Capture the cell that displays the provided text and extract its [X, Y] central coordinate. 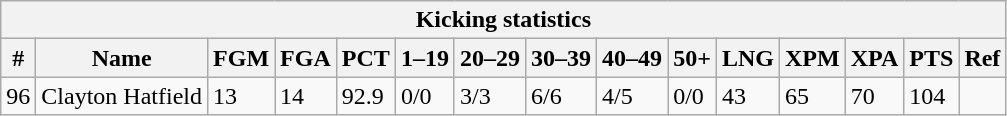
FGA [306, 58]
4/5 [632, 96]
30–39 [560, 58]
6/6 [560, 96]
3/3 [490, 96]
LNG [748, 58]
40–49 [632, 58]
PCT [366, 58]
14 [306, 96]
1–19 [424, 58]
XPA [874, 58]
104 [932, 96]
Ref [982, 58]
50+ [692, 58]
FGM [242, 58]
Clayton Hatfield [122, 96]
# [18, 58]
Name [122, 58]
92.9 [366, 96]
65 [812, 96]
43 [748, 96]
20–29 [490, 58]
70 [874, 96]
96 [18, 96]
XPM [812, 58]
Kicking statistics [504, 20]
PTS [932, 58]
13 [242, 96]
